Pinpoint the cell where the given text exists, returning its [X, Y] midpoint coordinate. 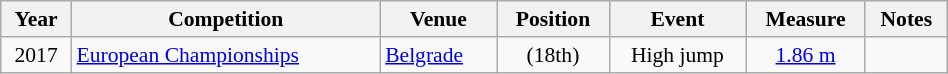
1.86 m [806, 55]
Year [36, 19]
Venue [438, 19]
Belgrade [438, 55]
High jump [678, 55]
Event [678, 19]
2017 [36, 55]
Notes [906, 19]
European Championships [226, 55]
Measure [806, 19]
Competition [226, 19]
Position [553, 19]
(18th) [553, 55]
